Return the (X, Y) coordinate for the center point of the cell that contains the specified text.  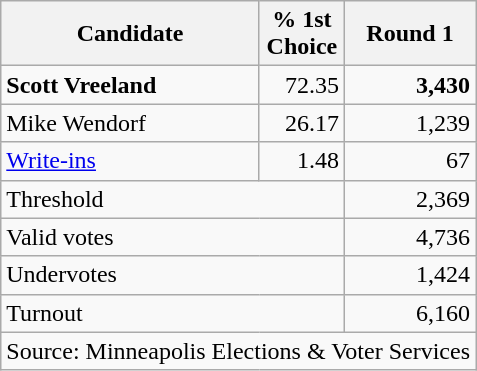
67 (410, 161)
% 1stChoice (302, 34)
1,239 (410, 123)
Turnout (173, 313)
Candidate (130, 34)
Threshold (173, 199)
1,424 (410, 275)
Source: Minneapolis Elections & Voter Services (238, 351)
1.48 (302, 161)
Write-ins (130, 161)
Scott Vreeland (130, 85)
4,736 (410, 237)
Mike Wendorf (130, 123)
2,369 (410, 199)
6,160 (410, 313)
26.17 (302, 123)
72.35 (302, 85)
Undervotes (173, 275)
3,430 (410, 85)
Round 1 (410, 34)
Valid votes (173, 237)
